Identify which cell holds the provided text, then report its [X, Y] central coordinate. 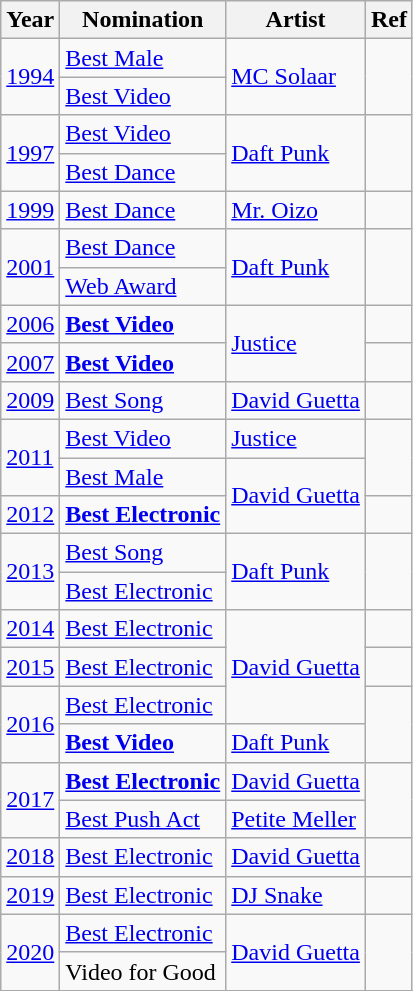
2019 [30, 895]
2018 [30, 857]
DJ Snake [296, 895]
2009 [30, 400]
Web Award [143, 286]
2012 [30, 515]
2001 [30, 267]
Petite Meller [296, 819]
2007 [30, 362]
1999 [30, 210]
Best Push Act [143, 819]
MC Solaar [296, 77]
2006 [30, 324]
2017 [30, 800]
Video for Good [143, 971]
1997 [30, 153]
Mr. Oizo [296, 210]
1994 [30, 77]
Nomination [143, 20]
2015 [30, 667]
Ref [388, 20]
Artist [296, 20]
2011 [30, 457]
2014 [30, 629]
2020 [30, 952]
2016 [30, 724]
2013 [30, 572]
Year [30, 20]
